Scan for the cell matching the given text and deliver its [X, Y] coordinate at center. 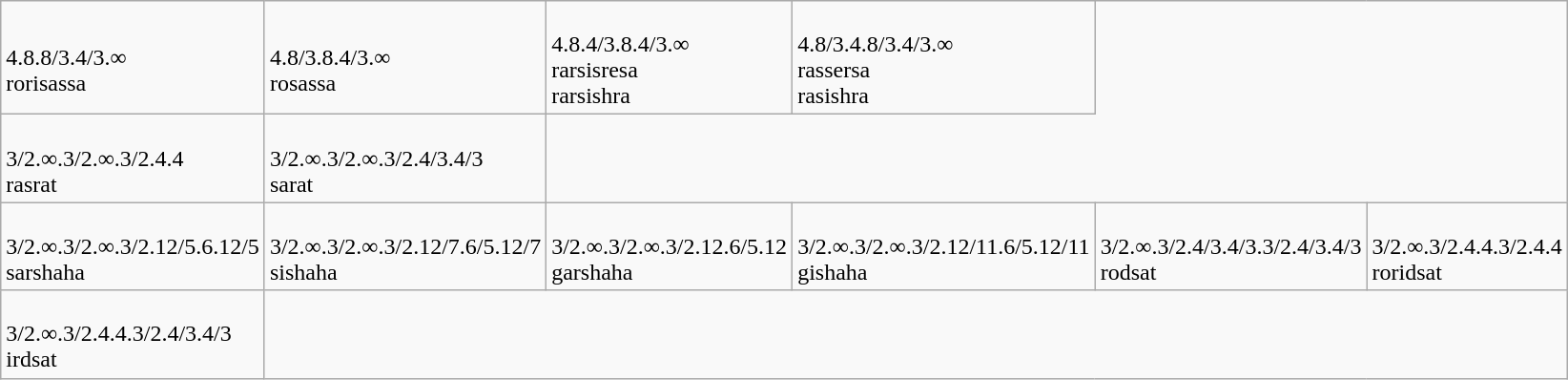
3/2.∞.3/2.∞.3/2.12/11.6/5.12/11gishaha [944, 246]
3/2.∞.3/2.∞.3/2.12/7.6/5.12/7sishaha [404, 246]
3/2.∞.3/2.∞.3/2.12.6/5.12garshaha [670, 246]
4.8.8/3.4/3.∞rorisassa [134, 57]
4.8.4/3.8.4/3.∞rarsisresararsishra [670, 57]
3/2.∞.3/2.∞.3/2.4/3.4/3sarat [404, 158]
3/2.∞.3/2.4/3.4/3.3/2.4/3.4/3rodsat [1230, 246]
3/2.∞.3/2.4.4.3/2.4/3.4/3irdsat [134, 334]
3/2.∞.3/2.4.4.3/2.4.4roridsat [1467, 246]
3/2.∞.3/2.∞.3/2.12/5.6.12/5sarshaha [134, 246]
3/2.∞.3/2.∞.3/2.4.4rasrat [134, 158]
4.8/3.8.4/3.∞rosassa [404, 57]
4.8/3.4.8/3.4/3.∞rassersarasishra [944, 57]
